Extract the (X, Y) coordinate from the center of the cell holding the provided text.  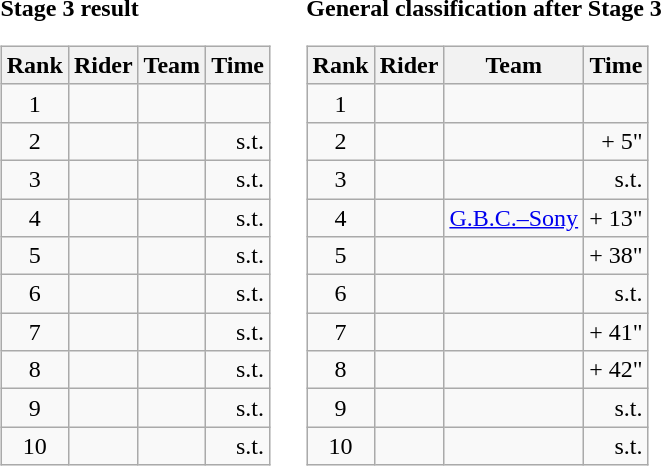
G.B.C.–Sony (514, 217)
+ 13" (616, 217)
+ 38" (616, 256)
+ 42" (616, 370)
+ 5" (616, 141)
+ 41" (616, 332)
